Search for the cell housing the specified text and yield its (x, y) center coordinate. 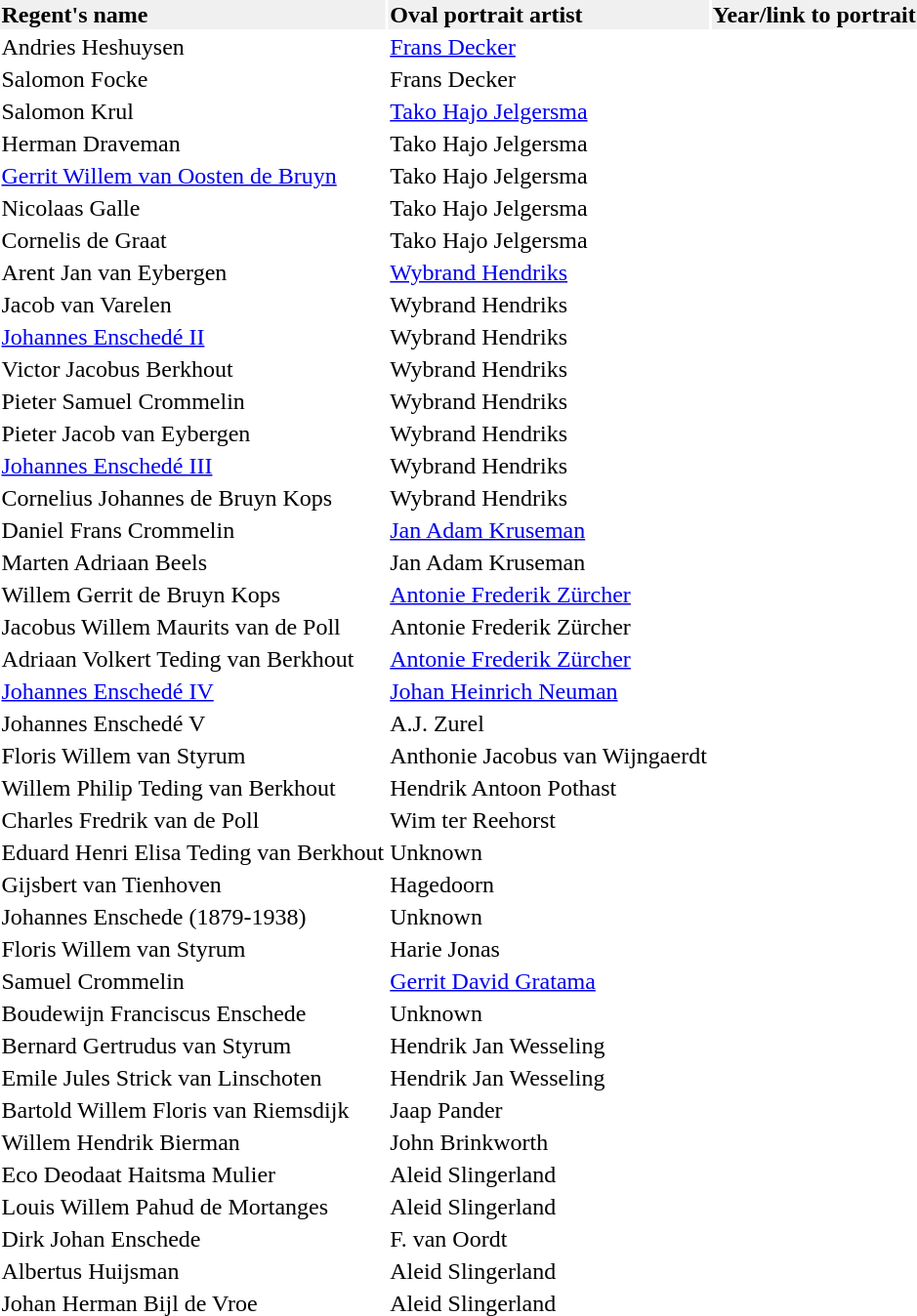
Anthonie Jacobus van Wijngaerdt (549, 756)
Jacob van Varelen (193, 305)
Charles Fredrik van de Poll (193, 820)
Victor Jacobus Berkhout (193, 369)
Bartold Willem Floris van Riemsdijk (193, 1110)
Boudewijn Franciscus Enschede (193, 1013)
Year/link to portrait (814, 15)
Willem Philip Teding van Berkhout (193, 788)
Dirk Johan Enschede (193, 1239)
Bernard Gertrudus van Styrum (193, 1046)
Regent's name (193, 15)
Albertus Huijsman (193, 1271)
Oval portrait artist (549, 15)
Louis Willem Pahud de Mortanges (193, 1207)
Salomon Krul (193, 111)
Gerrit Willem van Oosten de Bruyn (193, 176)
Andries Heshuysen (193, 47)
Jaap Pander (549, 1110)
Gijsbert van Tienhoven (193, 884)
Johannes Enschedé III (193, 466)
Johannes Enschedé II (193, 337)
Johannes Enschedé V (193, 723)
Cornelis de Graat (193, 240)
Johan Heinrich Neuman (549, 691)
Eduard Henri Elisa Teding van Berkhout (193, 852)
Johannes Enschedé IV (193, 691)
Herman Draveman (193, 144)
Nicolaas Galle (193, 208)
Hendrik Antoon Pothast (549, 788)
Cornelius Johannes de Bruyn Kops (193, 498)
A.J. Zurel (549, 723)
Daniel Frans Crommelin (193, 530)
Emile Jules Strick van Linschoten (193, 1078)
Adriaan Volkert Teding van Berkhout (193, 659)
Willem Gerrit de Bruyn Kops (193, 595)
Hagedoorn (549, 884)
Willem Hendrik Bierman (193, 1142)
Jacobus Willem Maurits van de Poll (193, 627)
Harie Jonas (549, 949)
Samuel Crommelin (193, 981)
Pieter Jacob van Eybergen (193, 433)
Pieter Samuel Crommelin (193, 401)
Arent Jan van Eybergen (193, 272)
Marten Adriaan Beels (193, 562)
F. van Oordt (549, 1239)
Johannes Enschede (1879-1938) (193, 917)
Wim ter Reehorst (549, 820)
Eco Deodaat Haitsma Mulier (193, 1174)
Salomon Focke (193, 79)
Gerrit David Gratama (549, 981)
John Brinkworth (549, 1142)
